For the text-containing cell, return its midpoint in [X, Y] coordinate format. 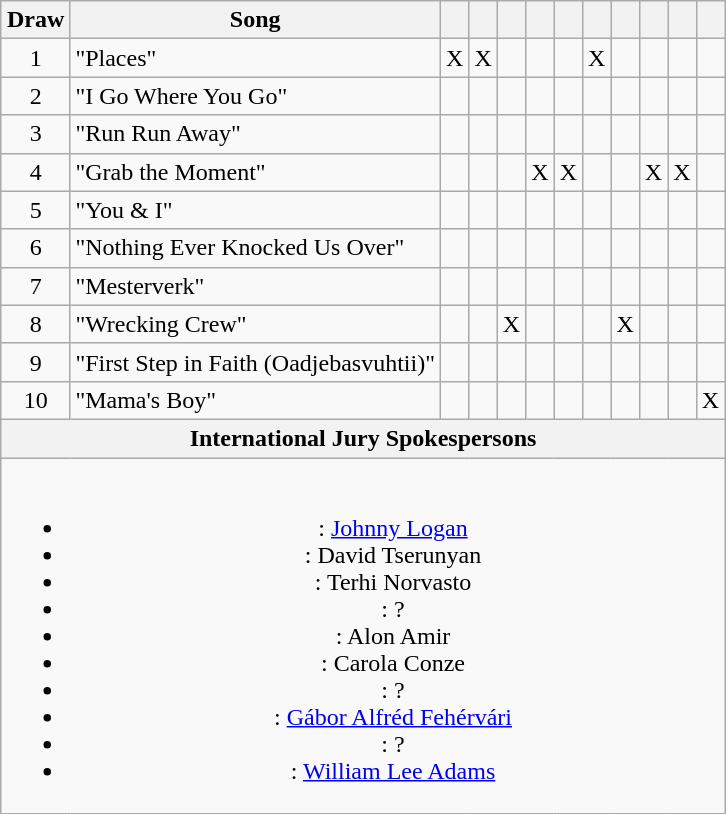
6 [35, 248]
"Mesterverk" [256, 286]
: Johnny Logan: David Tserunyan: Terhi Norvasto: ?: Alon Amir: Carola Conze: ?: Gábor Alfréd Fehérvári: ?: William Lee Adams [362, 636]
8 [35, 324]
3 [35, 134]
"First Step in Faith (Oadjebasvuhtii)" [256, 362]
Song [256, 20]
"Mama's Boy" [256, 400]
9 [35, 362]
"Nothing Ever Knocked Us Over" [256, 248]
"Wrecking Crew" [256, 324]
1 [35, 58]
"Grab the Moment" [256, 172]
10 [35, 400]
7 [35, 286]
"Places" [256, 58]
2 [35, 96]
Draw [35, 20]
"Run Run Away" [256, 134]
International Jury Spokespersons [362, 438]
4 [35, 172]
"You & I" [256, 210]
"I Go Where You Go" [256, 96]
5 [35, 210]
